For the text-containing cell, return its midpoint in (x, y) coordinate format. 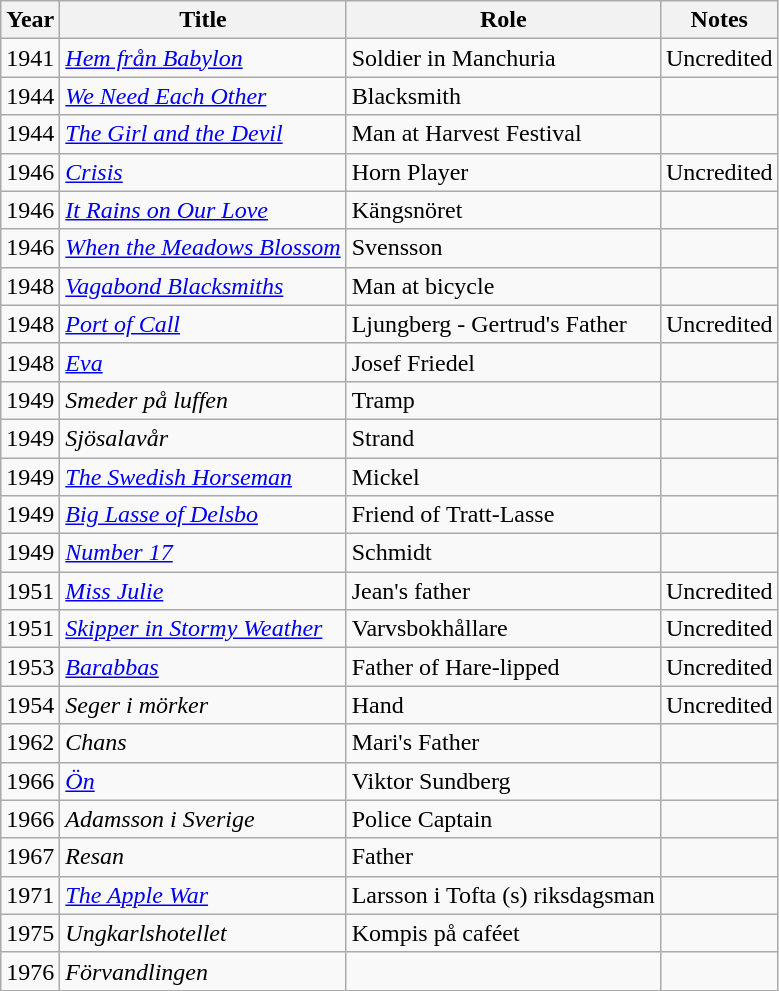
Schmidt (503, 553)
Police Captain (503, 819)
Friend of Tratt-Lasse (503, 515)
Svensson (503, 248)
1971 (30, 895)
Resan (203, 857)
When the Meadows Blossom (203, 248)
The Apple War (203, 895)
Big Lasse of Delsbo (203, 515)
Jean's father (503, 591)
Number 17 (203, 553)
Chans (203, 743)
Mari's Father (503, 743)
Blacksmith (503, 96)
Vagabond Blacksmiths (203, 286)
Strand (503, 438)
Role (503, 20)
Larsson i Tofta (s) riksdagsman (503, 895)
The Swedish Horseman (203, 477)
Varvsbokhållare (503, 629)
1967 (30, 857)
Hem från Babylon (203, 58)
Seger i mörker (203, 705)
Adamsson i Sverige (203, 819)
Kompis på caféet (503, 933)
Hand (503, 705)
Crisis (203, 172)
It Rains on Our Love (203, 210)
Viktor Sundberg (503, 781)
Father of Hare-lipped (503, 667)
Ljungberg - Gertrud's Father (503, 324)
Father (503, 857)
Josef Friedel (503, 362)
The Girl and the Devil (203, 134)
Barabbas (203, 667)
Horn Player (503, 172)
Title (203, 20)
Notes (719, 20)
Smeder på luffen (203, 400)
We Need Each Other (203, 96)
Skipper in Stormy Weather (203, 629)
Eva (203, 362)
Miss Julie (203, 591)
Ön (203, 781)
Port of Call (203, 324)
Man at bicycle (503, 286)
Kängsnöret (503, 210)
1975 (30, 933)
Man at Harvest Festival (503, 134)
Förvandlingen (203, 971)
Ungkarlshotellet (203, 933)
Tramp (503, 400)
1953 (30, 667)
1941 (30, 58)
Year (30, 20)
Sjösalavår (203, 438)
Soldier in Manchuria (503, 58)
1976 (30, 971)
1962 (30, 743)
1954 (30, 705)
Mickel (503, 477)
